Pinpoint the cell where the given text exists, returning its (x, y) midpoint coordinate. 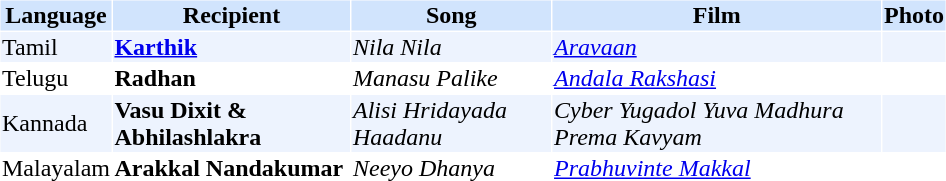
Karthik (232, 47)
Telugu (56, 79)
Language (56, 15)
Photo (914, 15)
Song (452, 15)
Aravaan (717, 47)
Radhan (232, 79)
Recipient (232, 15)
Cyber Yugadol Yuva Madhura Prema Kavyam (717, 124)
Vasu Dixit & Abhilashlakra (232, 124)
Kannada (56, 124)
Manasu Palike (452, 79)
Tamil (56, 47)
Film (717, 15)
Nila Nila (452, 47)
Alisi Hridayada Haadanu (452, 124)
Andala Rakshasi (717, 79)
